Output the (x, y) coordinate of the center of the cell containing the given text.  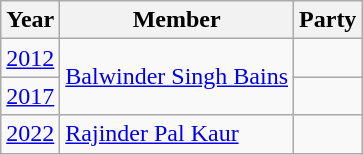
2012 (30, 58)
Member (177, 20)
2022 (30, 134)
Rajinder Pal Kaur (177, 134)
Balwinder Singh Bains (177, 77)
Party (328, 20)
2017 (30, 96)
Year (30, 20)
